Locate the cell with the specified text and output its [X, Y] center coordinate. 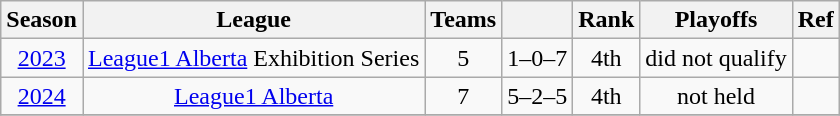
2023 [42, 58]
1–0–7 [538, 58]
did not qualify [716, 58]
2024 [42, 96]
Ref [816, 20]
Teams [464, 20]
not held [716, 96]
League1 Alberta [253, 96]
Rank [606, 20]
League1 Alberta Exhibition Series [253, 58]
5 [464, 58]
League [253, 20]
7 [464, 96]
Season [42, 20]
5–2–5 [538, 96]
Playoffs [716, 20]
